Locate the cell with the specified text and output its [x, y] center coordinate. 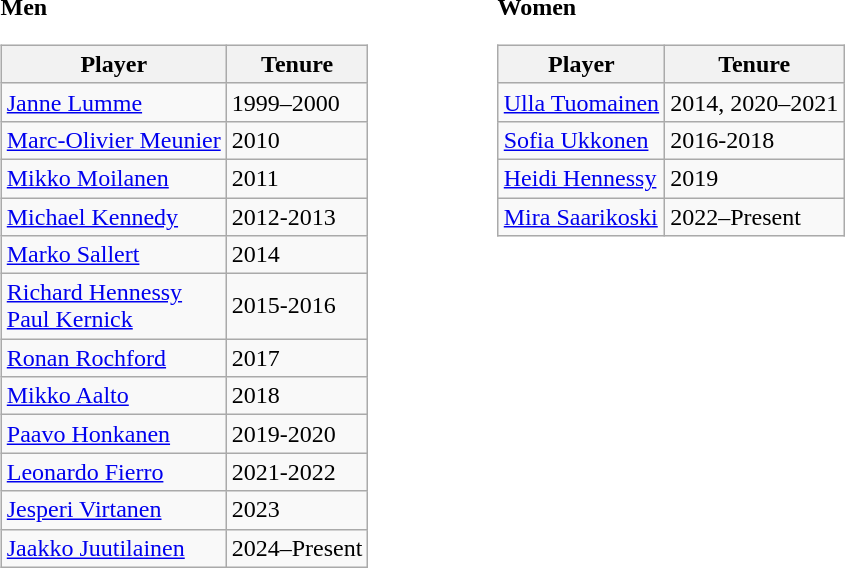
2015-2016 [297, 306]
2016-2018 [754, 140]
Janne Lumme [114, 102]
2011 [297, 178]
2010 [297, 140]
Jaakko Juutilainen [114, 548]
Mira Saarikoski [581, 217]
2021-2022 [297, 472]
Ronan Rochford [114, 358]
Jesperi Virtanen [114, 510]
Mikko Aalto [114, 396]
Paavo Honkanen [114, 434]
2022–Present [754, 217]
Richard Hennessy Paul Kernick [114, 306]
2023 [297, 510]
Sofia Ukkonen [581, 140]
2014, 2020–2021 [754, 102]
1999–2000 [297, 102]
2018 [297, 396]
2024–Present [297, 548]
Mikko Moilanen [114, 178]
2017 [297, 358]
2012-2013 [297, 217]
2019 [754, 178]
Leonardo Fierro [114, 472]
Marc-Olivier Meunier [114, 140]
Michael Kennedy [114, 217]
Ulla Tuomainen [581, 102]
Marko Sallert [114, 255]
Heidi Hennessy [581, 178]
2019-2020 [297, 434]
2014 [297, 255]
